Locate the cell with the specified text and output its [x, y] center coordinate. 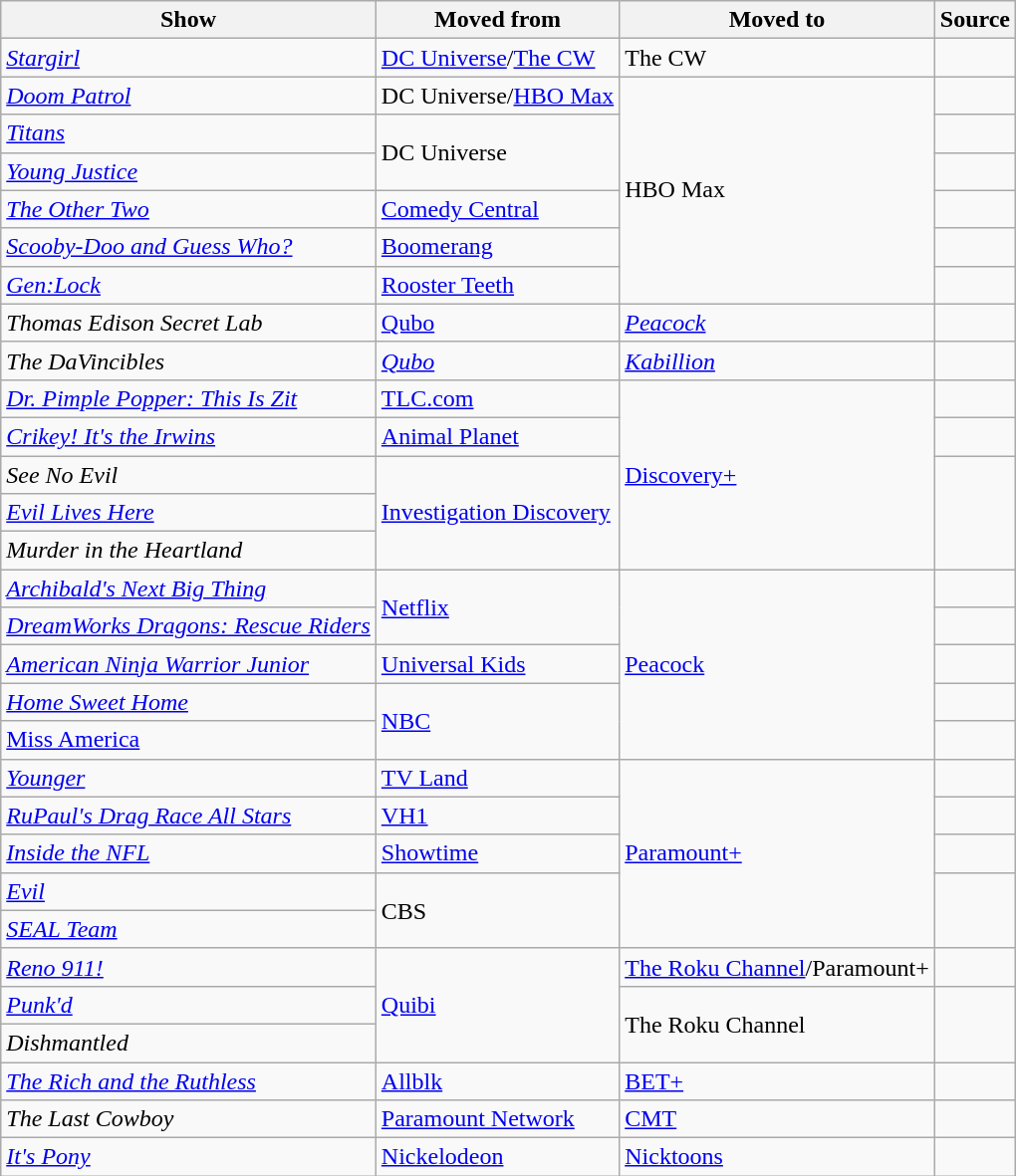
DreamWorks Dragons: Rescue Riders [189, 626]
Rooster Teeth [497, 285]
Evil Lives Here [189, 513]
RuPaul's Drag Race All Stars [189, 816]
Netflix [497, 607]
Gen:Lock [189, 285]
CMT [777, 1119]
Dr. Pimple Popper: This Is Zit [189, 398]
CBS [497, 910]
BET+ [777, 1080]
The Other Two [189, 209]
Allblk [497, 1080]
Discovery+ [777, 474]
Animal Planet [497, 436]
Paramount+ [777, 853]
Moved from [497, 20]
Kabillion [777, 360]
SEAL Team [189, 929]
Murder in the Heartland [189, 551]
See No Evil [189, 475]
Quibi [497, 1005]
DC Universe [497, 152]
Doom Patrol [189, 96]
Scooby-Doo and Guess Who? [189, 247]
Titans [189, 133]
Universal Kids [497, 664]
Stargirl [189, 58]
Dishmantled [189, 1043]
Source [974, 20]
Investigation Discovery [497, 513]
It's Pony [189, 1157]
Boomerang [497, 247]
VH1 [497, 816]
NBC [497, 721]
Miss America [189, 740]
The Roku Channel/Paramount+ [777, 967]
Punk'd [189, 1005]
Young Justice [189, 171]
DC Universe/The CW [497, 58]
Nicktoons [777, 1157]
Paramount Network [497, 1119]
The CW [777, 58]
The Roku Channel [777, 1024]
Showtime [497, 853]
TLC.com [497, 398]
DC Universe/HBO Max [497, 96]
Moved to [777, 20]
American Ninja Warrior Junior [189, 664]
HBO Max [777, 190]
Younger [189, 778]
Inside the NFL [189, 853]
TV Land [497, 778]
The DaVincibles [189, 360]
Home Sweet Home [189, 702]
Show [189, 20]
Archibald's Next Big Thing [189, 588]
Nickelodeon [497, 1157]
Thomas Edison Secret Lab [189, 323]
Evil [189, 891]
Comedy Central [497, 209]
The Rich and the Ruthless [189, 1080]
The Last Cowboy [189, 1119]
Crikey! It's the Irwins [189, 436]
Reno 911! [189, 967]
